Identify which cell holds the provided text, then report its (X, Y) central coordinate. 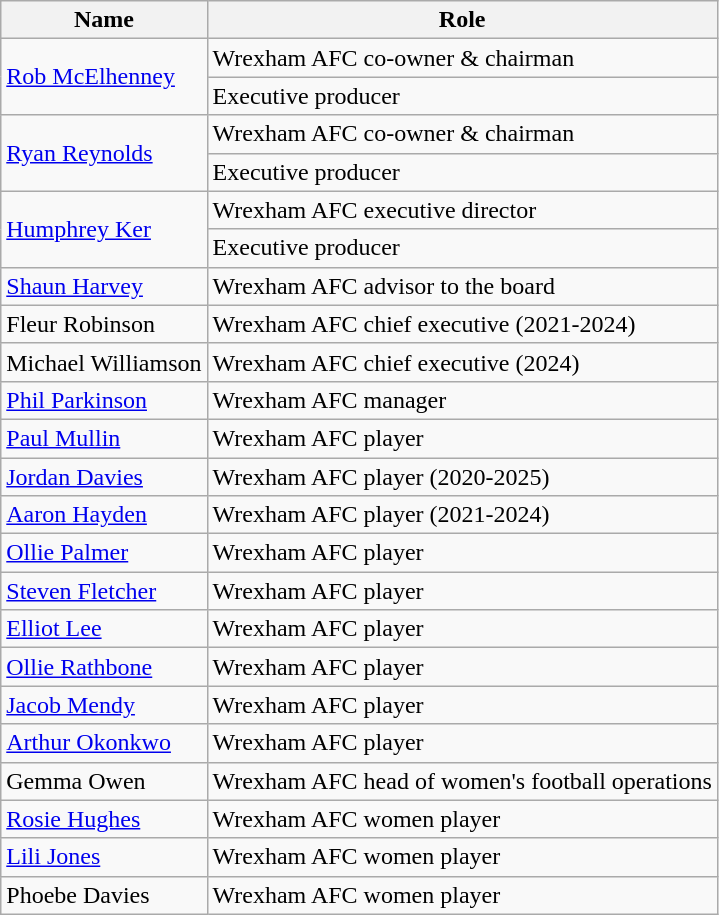
Wrexham AFC player (2021-2024) (462, 515)
Phil Parkinson (104, 400)
Role (462, 20)
Paul Mullin (104, 438)
Rosie Hughes (104, 819)
Steven Fletcher (104, 591)
Michael Williamson (104, 362)
Name (104, 20)
Lili Jones (104, 857)
Ollie Palmer (104, 553)
Wrexham AFC chief executive (2021-2024) (462, 324)
Ryan Reynolds (104, 153)
Wrexham AFC chief executive (2024) (462, 362)
Jordan Davies (104, 477)
Arthur Okonkwo (104, 743)
Fleur Robinson (104, 324)
Ollie Rathbone (104, 667)
Phoebe Davies (104, 895)
Wrexham AFC player (2020-2025) (462, 477)
Gemma Owen (104, 781)
Shaun Harvey (104, 286)
Rob McElhenney (104, 77)
Elliot Lee (104, 629)
Aaron Hayden (104, 515)
Wrexham AFC manager (462, 400)
Wrexham AFC advisor to the board (462, 286)
Humphrey Ker (104, 229)
Wrexham AFC head of women's football operations (462, 781)
Wrexham AFC executive director (462, 210)
Jacob Mendy (104, 705)
